Pinpoint the cell where the given text exists, returning its (X, Y) midpoint coordinate. 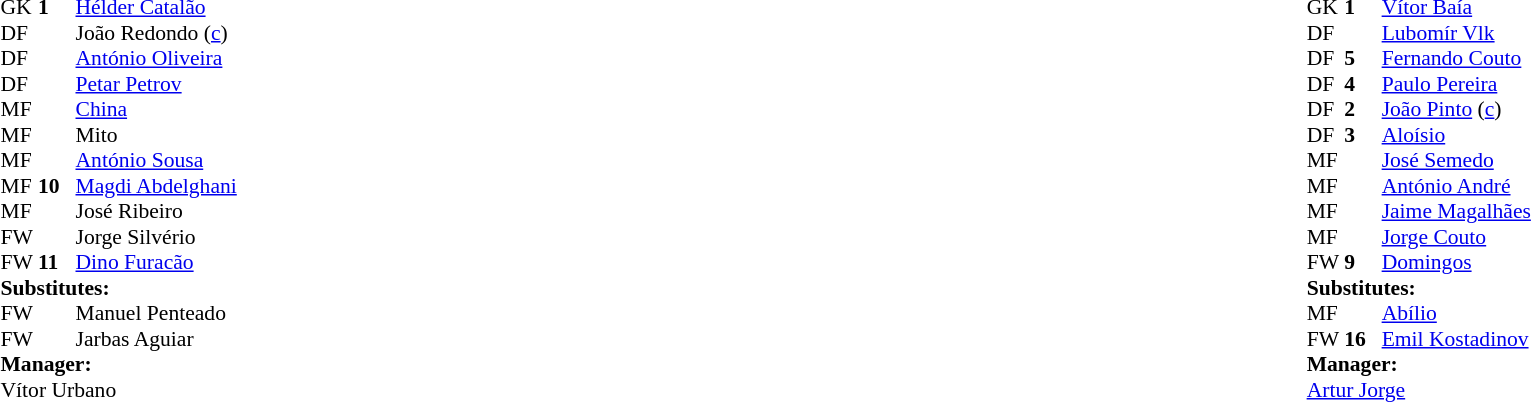
Mito (156, 135)
Paulo Pereira (1456, 84)
António Oliveira (156, 59)
Domingos (1456, 263)
Jorge Silvério (156, 237)
João Pinto (c) (1456, 109)
16 (1363, 339)
Emil Kostadinov (1456, 339)
José Semedo (1456, 161)
5 (1363, 59)
António André (1456, 186)
Jorge Couto (1456, 237)
Fernando Couto (1456, 59)
Jarbas Aguiar (156, 339)
9 (1363, 263)
António Sousa (156, 161)
Abílio (1456, 313)
Dino Furacão (156, 263)
11 (57, 263)
João Redondo (c) (156, 33)
Lubomír Vlk (1456, 33)
Jaime Magalhães (1456, 211)
3 (1363, 135)
Petar Petrov (156, 84)
Magdi Abdelghani (156, 186)
China (156, 109)
2 (1363, 109)
Manuel Penteado (156, 313)
10 (57, 186)
4 (1363, 84)
José Ribeiro (156, 211)
Aloísio (1456, 135)
